From the cell containing the given text, extract its center point as [X, Y] coordinate. 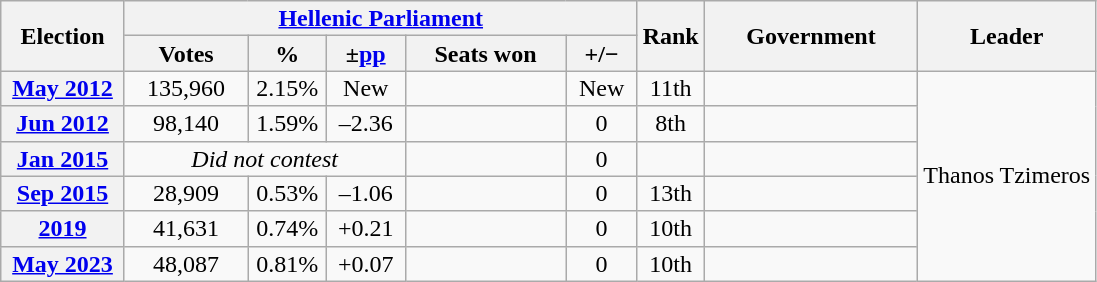
135,960 [186, 88]
Hellenic Parliament [380, 18]
98,140 [186, 124]
11th [670, 88]
Rank [670, 36]
+0.07 [366, 264]
±pp [366, 54]
+0.21 [366, 228]
+/− [602, 54]
Leader [1007, 36]
Did not contest [264, 158]
13th [670, 194]
Jun 2012 [63, 124]
Thanos Tzimeros [1007, 176]
0.81% [288, 264]
41,631 [186, 228]
0.74% [288, 228]
28,909 [186, 194]
48,087 [186, 264]
Government [811, 36]
0.53% [288, 194]
2.15% [288, 88]
Sep 2015 [63, 194]
May 2012 [63, 88]
Votes [186, 54]
–2.36 [366, 124]
–1.06 [366, 194]
8th [670, 124]
May 2023 [63, 264]
Jan 2015 [63, 158]
% [288, 54]
2019 [63, 228]
Election [63, 36]
1.59% [288, 124]
Seats won [486, 54]
